Find where the given text appears and provide that cell's center as (x, y) coordinate. 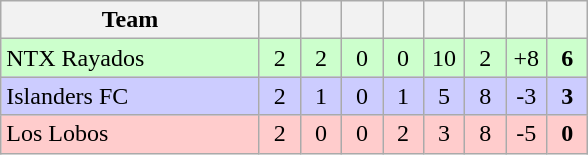
Team (130, 20)
NTX Rayados (130, 58)
Islanders FC (130, 96)
+8 (526, 58)
-3 (526, 96)
-5 (526, 134)
10 (444, 58)
6 (568, 58)
5 (444, 96)
Los Lobos (130, 134)
